Extract the (X, Y) coordinate from the center of the cell holding the provided text.  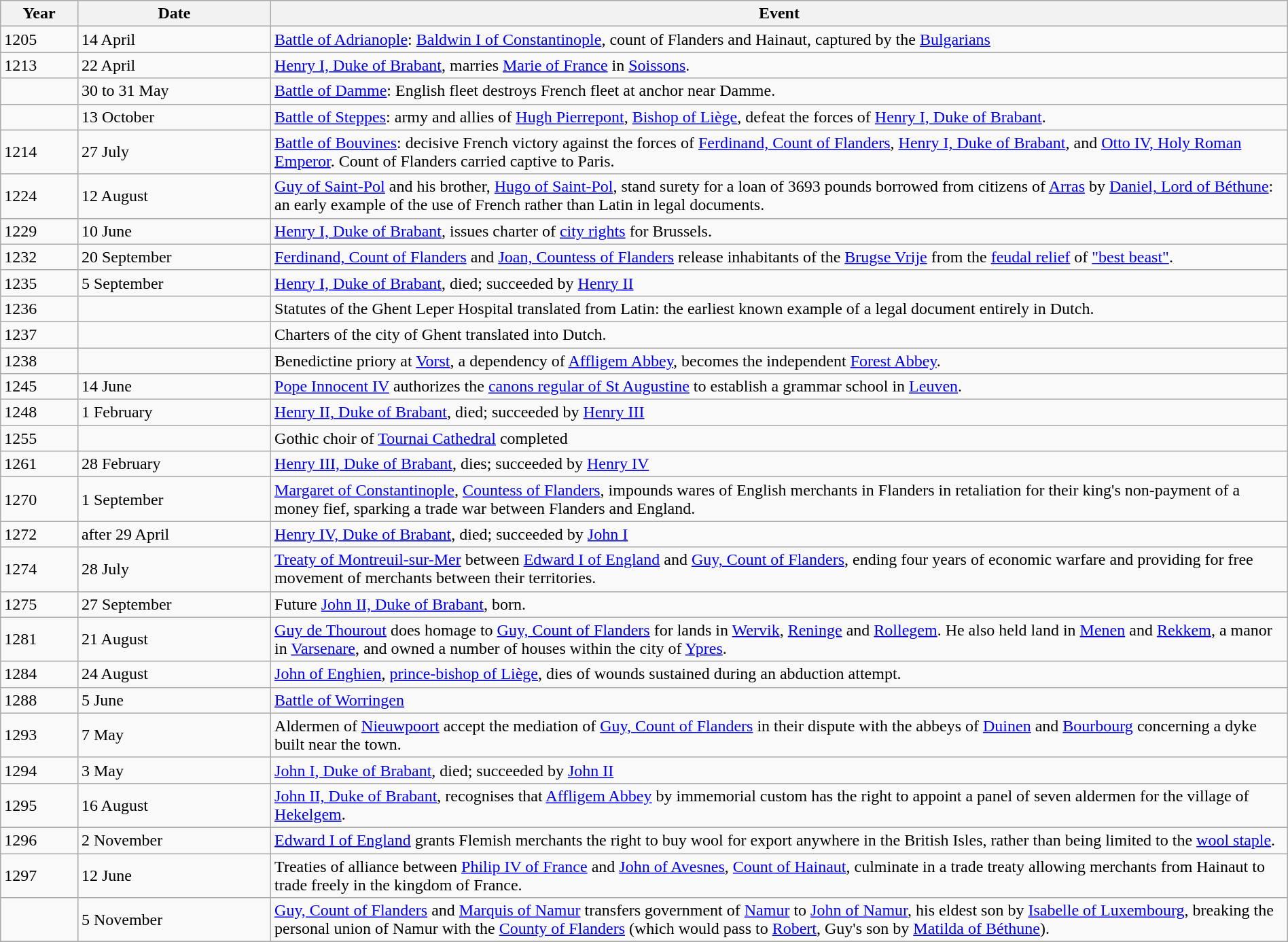
1281 (39, 639)
14 June (174, 387)
1272 (39, 534)
20 September (174, 257)
28 February (174, 464)
Pope Innocent IV authorizes the canons regular of St Augustine to establish a grammar school in Leuven. (780, 387)
27 July (174, 152)
1294 (39, 770)
Battle of Damme: English fleet destroys French fleet at anchor near Damme. (780, 91)
Henry I, Duke of Brabant, died; succeeded by Henry II (780, 283)
1236 (39, 309)
1293 (39, 735)
1224 (39, 196)
1235 (39, 283)
5 September (174, 283)
1214 (39, 152)
1274 (39, 570)
Henry II, Duke of Brabant, died; succeeded by Henry III (780, 413)
Benedictine priory at Vorst, a dependency of Affligem Abbey, becomes the independent Forest Abbey. (780, 361)
Year (39, 14)
12 August (174, 196)
21 August (174, 639)
30 to 31 May (174, 91)
12 June (174, 875)
Charters of the city of Ghent translated into Dutch. (780, 334)
1297 (39, 875)
7 May (174, 735)
27 September (174, 604)
1205 (39, 39)
22 April (174, 65)
Henry IV, Duke of Brabant, died; succeeded by John I (780, 534)
Gothic choir of Tournai Cathedral completed (780, 438)
Battle of Steppes: army and allies of Hugh Pierrepont, Bishop of Liège, defeat the forces of Henry I, Duke of Brabant. (780, 117)
after 29 April (174, 534)
Battle of Worringen (780, 700)
1 September (174, 499)
1255 (39, 438)
5 June (174, 700)
1295 (39, 805)
Statutes of the Ghent Leper Hospital translated from Latin: the earliest known example of a legal document entirely in Dutch. (780, 309)
1237 (39, 334)
16 August (174, 805)
1232 (39, 257)
Henry I, Duke of Brabant, marries Marie of France in Soissons. (780, 65)
14 April (174, 39)
Ferdinand, Count of Flanders and Joan, Countess of Flanders release inhabitants of the Brugse Vrije from the feudal relief of "best beast". (780, 257)
1 February (174, 413)
1245 (39, 387)
Date (174, 14)
1270 (39, 499)
1275 (39, 604)
1248 (39, 413)
28 July (174, 570)
1288 (39, 700)
24 August (174, 674)
1296 (39, 840)
John of Enghien, prince-bishop of Liège, dies of wounds sustained during an abduction attempt. (780, 674)
5 November (174, 920)
Future John II, Duke of Brabant, born. (780, 604)
13 October (174, 117)
1284 (39, 674)
3 May (174, 770)
1261 (39, 464)
1213 (39, 65)
Henry III, Duke of Brabant, dies; succeeded by Henry IV (780, 464)
Henry I, Duke of Brabant, issues charter of city rights for Brussels. (780, 231)
1238 (39, 361)
Event (780, 14)
Battle of Adrianople: Baldwin I of Constantinople, count of Flanders and Hainaut, captured by the Bulgarians (780, 39)
John I, Duke of Brabant, died; succeeded by John II (780, 770)
2 November (174, 840)
1229 (39, 231)
10 June (174, 231)
